Find where the given text appears and provide that cell's center as [X, Y] coordinate. 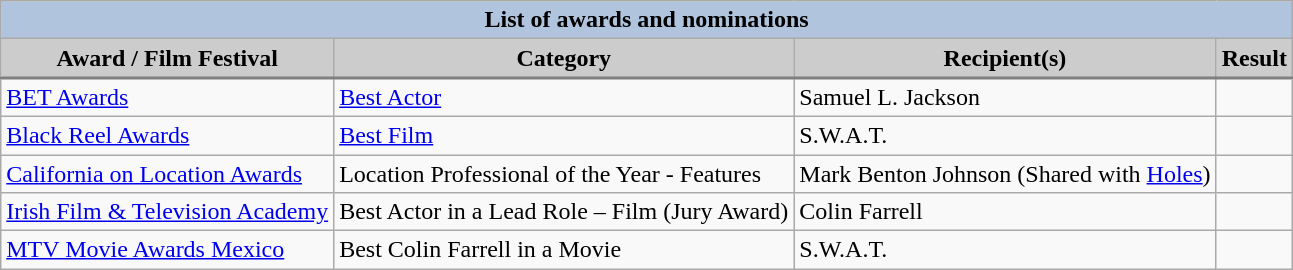
Category [564, 58]
MTV Movie Awards Mexico [168, 250]
Result [1254, 58]
Location Professional of the Year - Features [564, 173]
Award / Film Festival [168, 58]
Samuel L. Jackson [1005, 98]
List of awards and nominations [647, 20]
Best Actor [564, 98]
Best Colin Farrell in a Movie [564, 250]
California on Location Awards [168, 173]
Best Film [564, 135]
Best Actor in a Lead Role – Film (Jury Award) [564, 212]
Irish Film & Television Academy [168, 212]
Black Reel Awards [168, 135]
Mark Benton Johnson (Shared with Holes) [1005, 173]
BET Awards [168, 98]
Colin Farrell [1005, 212]
Recipient(s) [1005, 58]
